Pinpoint the cell where the given text exists, returning its (x, y) midpoint coordinate. 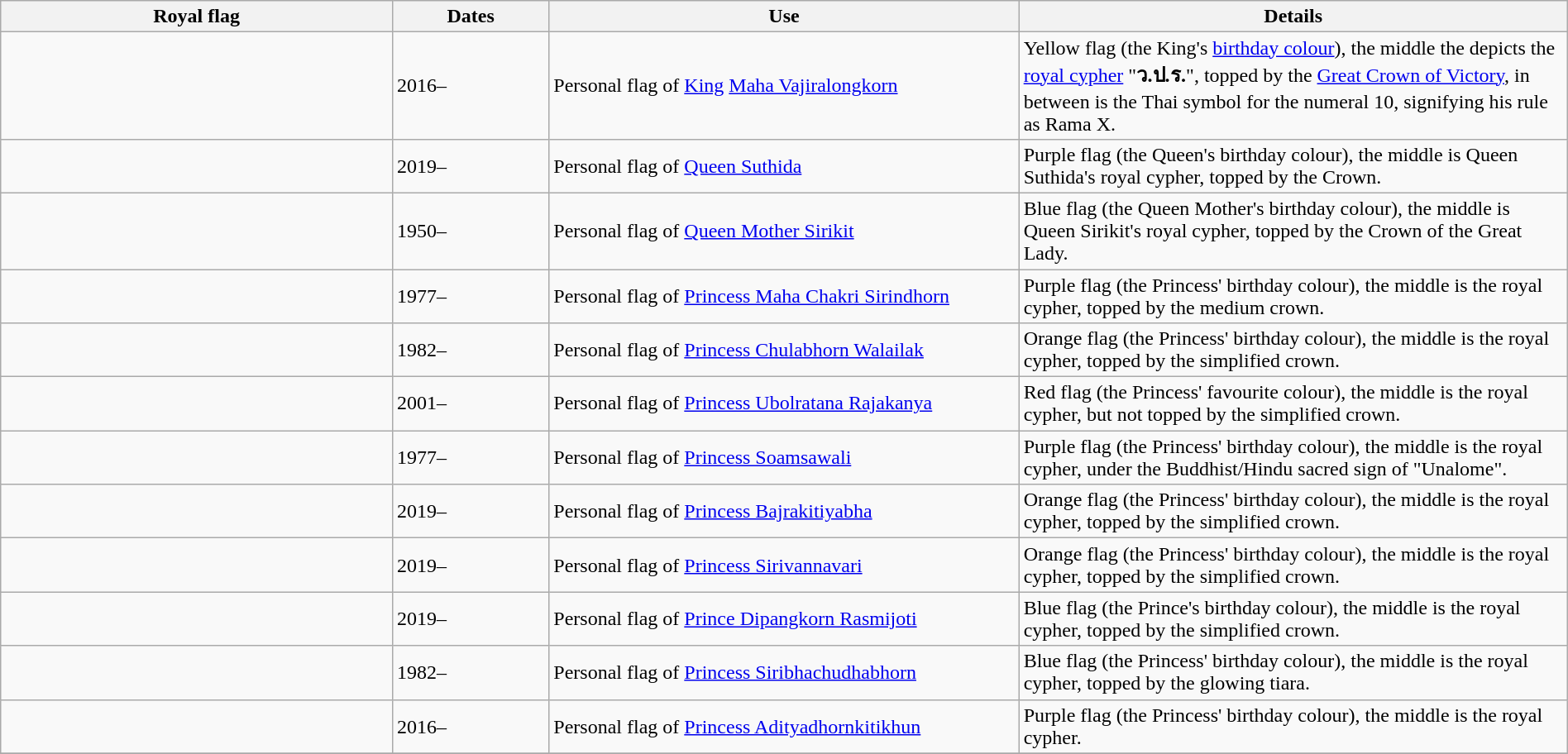
Red flag (the Princess' favourite colour), the middle is the royal cypher, but not topped by the simplified crown. (1293, 403)
Blue flag (the Princess' birthday colour), the middle is the royal cypher, topped by the glowing tiara. (1293, 673)
Personal flag of Princess Soamsawali (784, 458)
2001– (470, 403)
Royal flag (197, 17)
Personal flag of King Maha Vajiralongkorn (784, 86)
Personal flag of Princess Ubolratana Rajakanya (784, 403)
Blue flag (the Queen Mother's birthday colour), the middle is Queen Sirikit's royal cypher, topped by the Crown of the Great Lady. (1293, 231)
Personal flag of Princess Maha Chakri Sirindhorn (784, 296)
Personal flag of Princess Bajrakitiyabha (784, 511)
Personal flag of Prince Dipangkorn Rasmijoti (784, 618)
Purple flag (the Princess' birthday colour), the middle is the royal cypher, topped by the medium crown. (1293, 296)
Blue flag (the Prince's birthday colour), the middle is the royal cypher, topped by the simplified crown. (1293, 618)
Personal flag of Princess Adityadhornkitikhun (784, 726)
Personal flag of Princess Chulabhorn Walailak (784, 351)
1950– (470, 231)
Details (1293, 17)
Purple flag (the Princess' birthday colour), the middle is the royal cypher. (1293, 726)
Personal flag of Queen Suthida (784, 165)
Personal flag of Queen Mother Sirikit (784, 231)
Personal flag of Princess Sirivannavari (784, 565)
Use (784, 17)
Dates (470, 17)
Purple flag (the Princess' birthday colour), the middle is the royal cypher, under the Buddhist/Hindu sacred sign of "Unalome". (1293, 458)
Personal flag of Princess Siribhachudhabhorn (784, 673)
Purple flag (the Queen's birthday colour), the middle is Queen Suthida's royal cypher, topped by the Crown. (1293, 165)
